Return the (x, y) coordinate for the center point of the cell that contains the specified text.  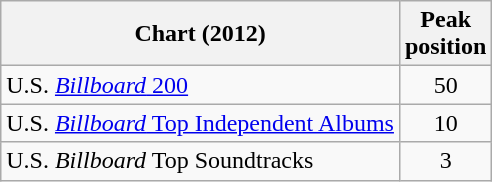
U.S. Billboard Top Independent Albums (200, 123)
Chart (2012) (200, 34)
Peakposition (445, 34)
50 (445, 85)
10 (445, 123)
U.S. Billboard 200 (200, 85)
U.S. Billboard Top Soundtracks (200, 161)
3 (445, 161)
